Return the (x, y) coordinate for the center point of the cell that contains the specified text.  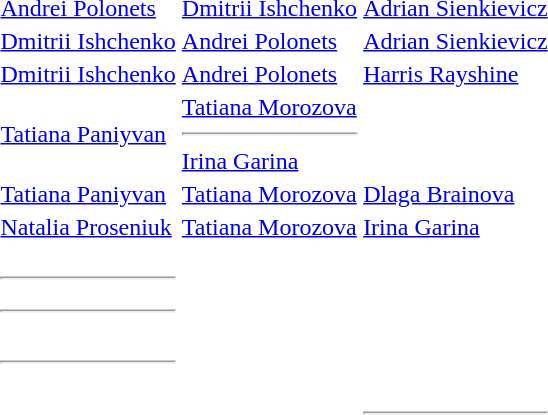
Tatiana Morozova Irina Garina (269, 134)
